Provide the [X, Y] coordinate of the cell's center where the given text is located.  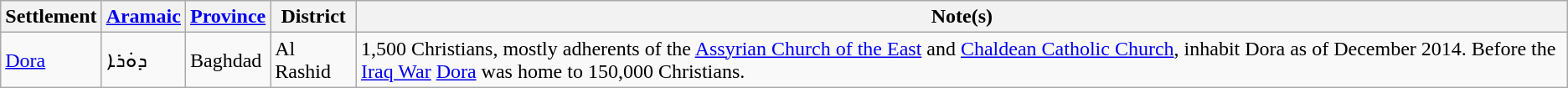
Al Rashid [313, 60]
Aramaic [143, 17]
District [313, 17]
Province [228, 17]
Note(s) [962, 17]
Settlement [51, 17]
Baghdad [228, 60]
Dora [51, 60]
ܕܘܿܪܐ [143, 60]
